From the cell containing the given text, extract its center point as [X, Y] coordinate. 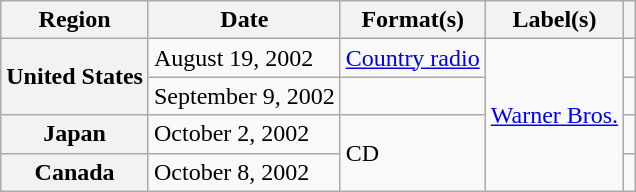
September 9, 2002 [244, 96]
October 2, 2002 [244, 134]
Date [244, 20]
Label(s) [554, 20]
Format(s) [412, 20]
October 8, 2002 [244, 172]
Region [75, 20]
Country radio [412, 58]
United States [75, 77]
August 19, 2002 [244, 58]
Canada [75, 172]
CD [412, 153]
Warner Bros. [554, 115]
Japan [75, 134]
